Return the [x, y] coordinate for the center point of the cell that contains the specified text.  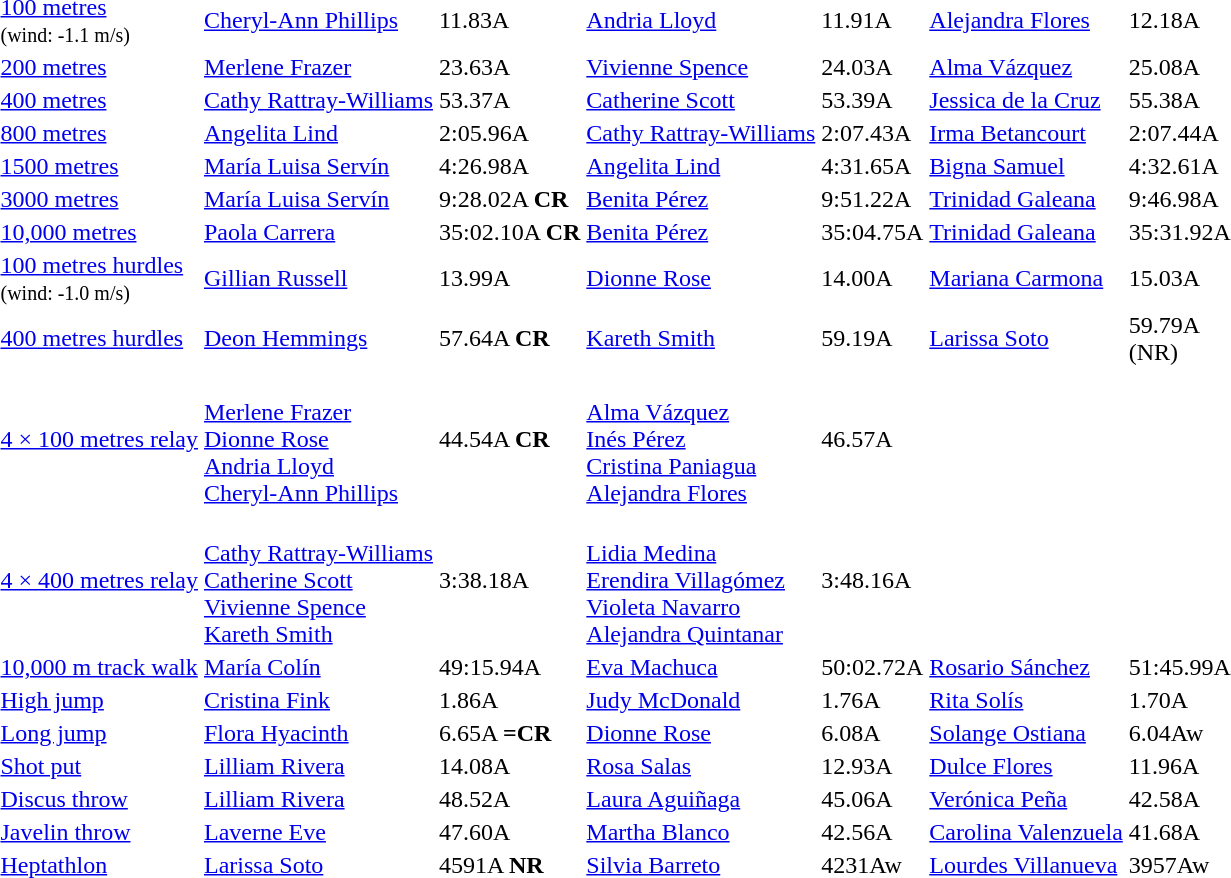
Laura Aguiñaga [701, 799]
46.57A [872, 439]
Deon Hemmings [318, 338]
Solange Ostiana [1026, 733]
Judy McDonald [701, 700]
12.93A [872, 766]
Dulce Flores [1026, 766]
14.00A [872, 278]
Eva Machuca [701, 667]
Lidia MedinaErendira VillagómezVioleta NavarroAlejandra Quintanar [701, 580]
49:15.94A [509, 667]
María Colín [318, 667]
Catherine Scott [701, 100]
57.64A CR [509, 338]
Bigna Samuel [1026, 166]
1.86A [509, 700]
4:26.98A [509, 166]
Cristina Fink [318, 700]
13.99A [509, 278]
3:38.18A [509, 580]
48.52A [509, 799]
2:05.96A [509, 133]
35:02.10A CR [509, 232]
Martha Blanco [701, 832]
Kareth Smith [701, 338]
50:02.72A [872, 667]
4:31.65A [872, 166]
Laverne Eve [318, 832]
Larissa Soto [1026, 338]
3:48.16A [872, 580]
Flora Hyacinth [318, 733]
Vivienne Spence [701, 67]
Alma Vázquez [1026, 67]
Merlene FrazerDionne RoseAndria LloydCheryl-Ann Phillips [318, 439]
Rita Solís [1026, 700]
Carolina Valenzuela [1026, 832]
35:04.75A [872, 232]
1.76A [872, 700]
Rosa Salas [701, 766]
9:28.02A CR [509, 199]
Rosario Sánchez [1026, 667]
Alma VázquezInés PérezCristina PaniaguaAlejandra Flores [701, 439]
9:51.22A [872, 199]
6.08A [872, 733]
Merlene Frazer [318, 67]
42.56A [872, 832]
Irma Betancourt [1026, 133]
Jessica de la Cruz [1026, 100]
53.37A [509, 100]
Gillian Russell [318, 278]
Verónica Peña [1026, 799]
Paola Carrera [318, 232]
24.03A [872, 67]
14.08A [509, 766]
2:07.43A [872, 133]
45.06A [872, 799]
47.60A [509, 832]
23.63A [509, 67]
59.19A [872, 338]
44.54A CR [509, 439]
Cathy Rattray-WilliamsCatherine ScottVivienne SpenceKareth Smith [318, 580]
53.39A [872, 100]
Mariana Carmona [1026, 278]
6.65A =CR [509, 733]
